Find where the given text appears and provide that cell's center as [X, Y] coordinate. 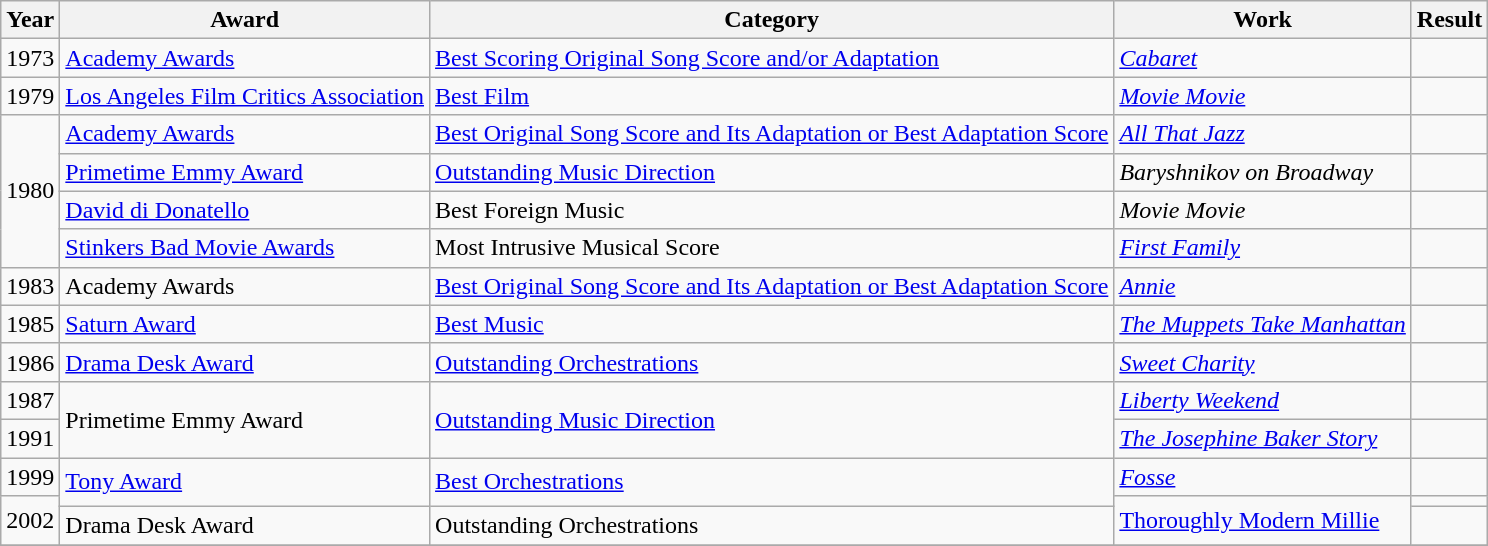
Year [30, 20]
Most Intrusive Musical Score [772, 248]
First Family [1262, 248]
Best Scoring Original Song Score and/or Adaptation [772, 58]
Los Angeles Film Critics Association [245, 96]
Work [1262, 20]
Tony Award [245, 482]
1980 [30, 191]
Thoroughly Modern Millie [1262, 520]
Stinkers Bad Movie Awards [245, 248]
Fosse [1262, 477]
The Muppets Take Manhattan [1262, 324]
Cabaret [1262, 58]
Best Music [772, 324]
Award [245, 20]
1985 [30, 324]
1991 [30, 438]
Sweet Charity [1262, 362]
Saturn Award [245, 324]
1979 [30, 96]
Best Orchestrations [772, 482]
2002 [30, 520]
Best Foreign Music [772, 210]
1986 [30, 362]
Best Film [772, 96]
1973 [30, 58]
The Josephine Baker Story [1262, 438]
Category [772, 20]
1987 [30, 400]
Annie [1262, 286]
1983 [30, 286]
1999 [30, 477]
Baryshnikov on Broadway [1262, 172]
David di Donatello [245, 210]
All That Jazz [1262, 134]
Result [1449, 20]
Liberty Weekend [1262, 400]
